Return the [x, y] coordinate for the center point of the cell that contains the specified text.  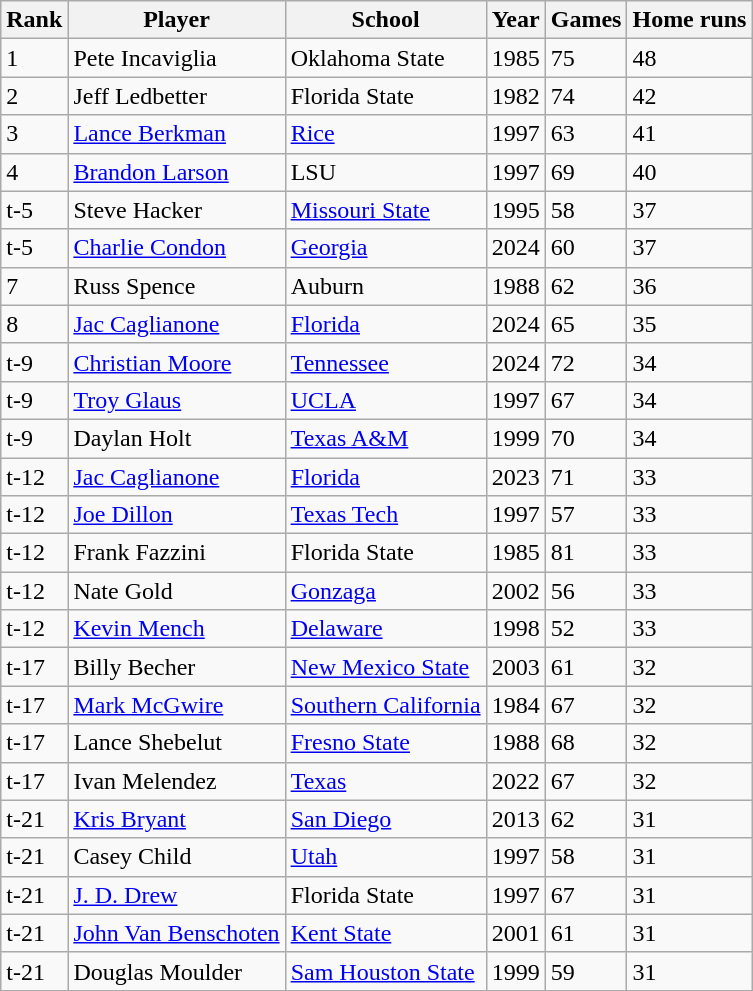
40 [690, 172]
Pete Incaviglia [176, 58]
2022 [516, 781]
School [386, 20]
Auburn [386, 286]
56 [586, 591]
Delaware [386, 629]
Kevin Mench [176, 629]
4 [34, 172]
Rice [386, 134]
75 [586, 58]
Player [176, 20]
Rank [34, 20]
Oklahoma State [386, 58]
68 [586, 743]
Douglas Moulder [176, 971]
48 [690, 58]
Lance Berkman [176, 134]
8 [34, 324]
69 [586, 172]
Texas A&M [386, 438]
2001 [516, 933]
Nate Gold [176, 591]
42 [690, 96]
Kris Bryant [176, 819]
63 [586, 134]
52 [586, 629]
Lance Shebelut [176, 743]
Games [586, 20]
57 [586, 515]
Billy Becher [176, 667]
7 [34, 286]
Charlie Condon [176, 248]
Casey Child [176, 857]
1995 [516, 210]
UCLA [386, 400]
San Diego [386, 819]
Utah [386, 857]
Georgia [386, 248]
Tennessee [386, 362]
35 [690, 324]
Daylan Holt [176, 438]
Ivan Melendez [176, 781]
Gonzaga [386, 591]
John Van Benschoten [176, 933]
Troy Glaus [176, 400]
1982 [516, 96]
Russ Spence [176, 286]
Christian Moore [176, 362]
Mark McGwire [176, 705]
Steve Hacker [176, 210]
Texas [386, 781]
Jeff Ledbetter [176, 96]
2003 [516, 667]
Frank Fazzini [176, 553]
1 [34, 58]
71 [586, 477]
Fresno State [386, 743]
65 [586, 324]
74 [586, 96]
Year [516, 20]
Southern California [386, 705]
36 [690, 286]
Sam Houston State [386, 971]
2 [34, 96]
2013 [516, 819]
41 [690, 134]
Kent State [386, 933]
1984 [516, 705]
Brandon Larson [176, 172]
3 [34, 134]
Texas Tech [386, 515]
2023 [516, 477]
Home runs [690, 20]
59 [586, 971]
72 [586, 362]
60 [586, 248]
2002 [516, 591]
Joe Dillon [176, 515]
1998 [516, 629]
LSU [386, 172]
J. D. Drew [176, 895]
70 [586, 438]
Missouri State [386, 210]
New Mexico State [386, 667]
81 [586, 553]
